Identify which cell holds the provided text, then report its (X, Y) central coordinate. 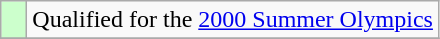
Qualified for the 2000 Summer Olympics (233, 20)
